Find where the given text appears and provide that cell's center as [x, y] coordinate. 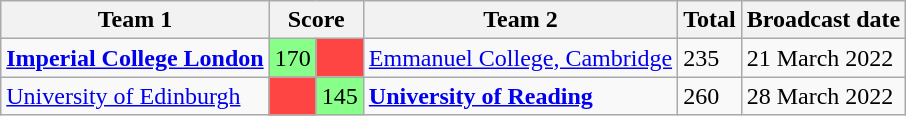
University of Reading [520, 96]
28 March 2022 [824, 96]
University of Edinburgh [135, 96]
Emmanuel College, Cambridge [520, 58]
Broadcast date [824, 20]
21 March 2022 [824, 58]
Total [710, 20]
Imperial College London [135, 58]
170 [292, 58]
145 [340, 96]
Team 2 [520, 20]
Score [316, 20]
260 [710, 96]
235 [710, 58]
Team 1 [135, 20]
